From the cell containing the given text, extract its center point as [X, Y] coordinate. 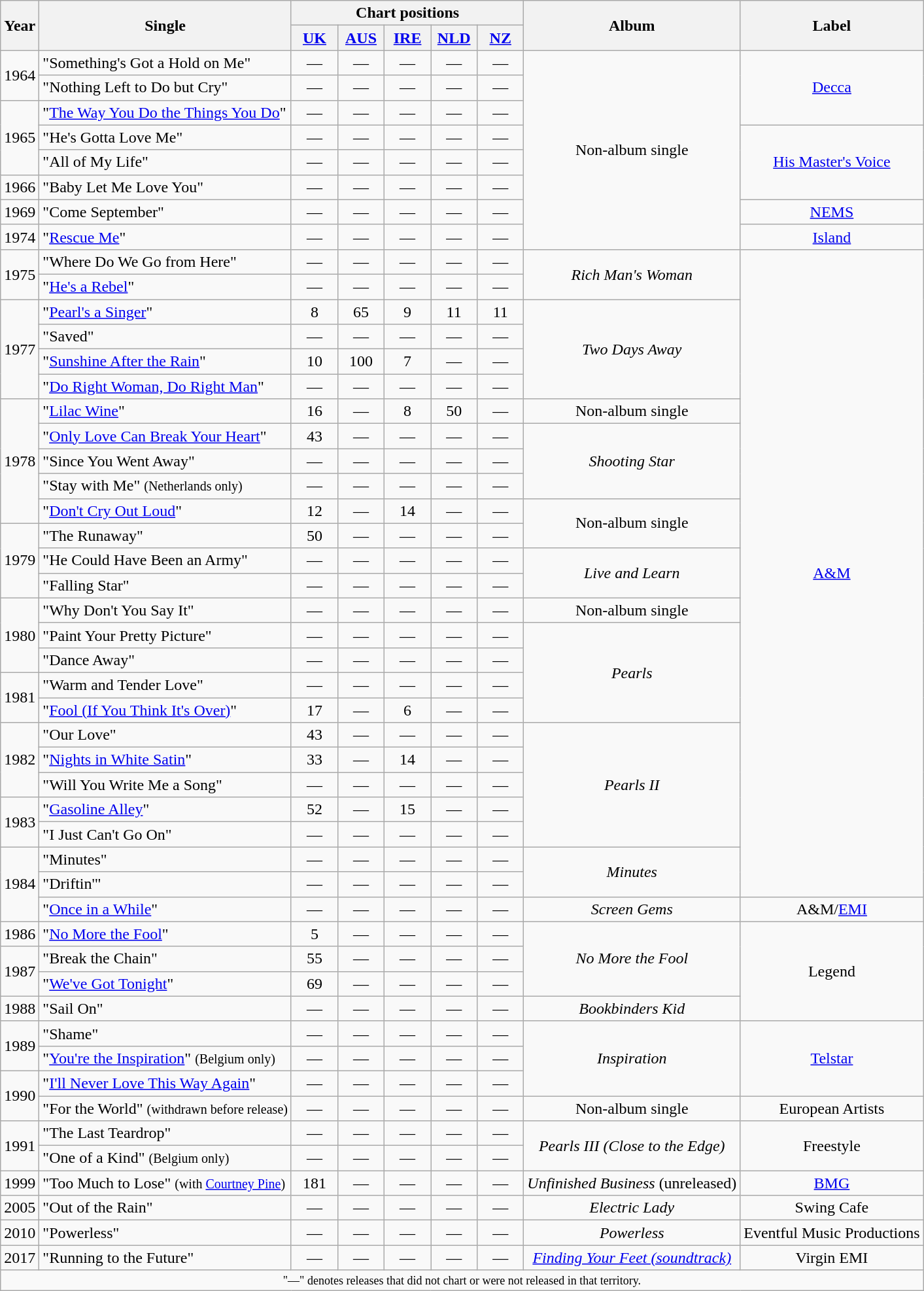
European Artists [832, 1109]
NZ [501, 38]
1999 [20, 1183]
"Shame" [165, 1033]
"No More the Fool" [165, 934]
"Sail On" [165, 1008]
A&M/EMI [832, 909]
1969 [20, 212]
"We've Got Tonight" [165, 984]
BMG [832, 1183]
"He's Gotta Love Me" [165, 137]
A&M [832, 573]
1977 [20, 349]
1983 [20, 822]
"Will You Write Me a Song" [165, 785]
"Something's Got a Hold on Me" [165, 63]
"Our Love" [165, 735]
"You're the Inspiration" (Belgium only) [165, 1058]
1989 [20, 1046]
"Since You Went Away" [165, 461]
Legend [832, 971]
7 [408, 362]
1991 [20, 1146]
1990 [20, 1095]
"Saved" [165, 337]
69 [314, 984]
"Out of the Rain" [165, 1208]
"Paint Your Pretty Picture" [165, 635]
Live and Learn [632, 573]
1964 [20, 75]
1974 [20, 237]
AUS [361, 38]
UK [314, 38]
"Pearl's a Singer" [165, 312]
1982 [20, 760]
Island [832, 237]
"Why Don't You Say It" [165, 610]
181 [314, 1183]
Label [832, 26]
Electric Lady [632, 1208]
Minutes [632, 872]
NEMS [832, 212]
"All of My Life" [165, 162]
15 [408, 810]
6 [408, 710]
100 [361, 362]
"Warm and Tender Love" [165, 685]
2017 [20, 1258]
Inspiration [632, 1058]
NLD [454, 38]
"Baby Let Me Love You" [165, 187]
Unfinished Business (unreleased) [632, 1183]
5 [314, 934]
Pearls [632, 672]
1966 [20, 187]
Powerless [632, 1233]
"Do Right Woman, Do Right Man" [165, 387]
"He Could Have Been an Army" [165, 560]
"Break the Chain" [165, 959]
"Don't Cry Out Loud" [165, 511]
"For the World" (withdrawn before release) [165, 1109]
55 [314, 959]
"The Runaway" [165, 536]
Eventful Music Productions [832, 1233]
"Only Love Can Break Your Heart" [165, 436]
"Lilac Wine" [165, 411]
IRE [408, 38]
"The Way You Do the Things You Do" [165, 112]
65 [361, 312]
Telstar [832, 1058]
"Driftin'" [165, 884]
Shooting Star [632, 461]
10 [314, 362]
Two Days Away [632, 349]
"Come September" [165, 212]
"He's a Rebel" [165, 286]
1984 [20, 884]
"—" denotes releases that did not chart or were not released in that territory. [462, 1281]
"Fool (If You Think It's Over)" [165, 710]
"Gasoline Alley" [165, 810]
1978 [20, 461]
"Sunshine After the Rain" [165, 362]
"The Last Teardrop" [165, 1133]
"Once in a While" [165, 909]
Finding Your Feet (soundtrack) [632, 1258]
"One of a Kind" (Belgium only) [165, 1158]
"Running to the Future" [165, 1258]
1986 [20, 934]
Freestyle [832, 1146]
Single [165, 26]
"Where Do We Go from Here" [165, 262]
2005 [20, 1208]
Pearls III (Close to the Edge) [632, 1146]
"Minutes" [165, 859]
"Dance Away" [165, 660]
33 [314, 760]
"Nothing Left to Do but Cry" [165, 88]
2010 [20, 1233]
Rich Man's Woman [632, 274]
"Falling Star" [165, 585]
12 [314, 511]
Decca [832, 88]
"I Just Can't Go On" [165, 835]
17 [314, 710]
1975 [20, 274]
Pearls II [632, 785]
"Powerless" [165, 1233]
1980 [20, 635]
Virgin EMI [832, 1258]
"Stay with Me" (Netherlands only) [165, 486]
9 [408, 312]
1987 [20, 971]
Bookbinders Kid [632, 1008]
Swing Cafe [832, 1208]
1981 [20, 697]
"Too Much to Lose" (with Courtney Pine) [165, 1183]
1988 [20, 1008]
No More the Fool [632, 959]
Screen Gems [632, 909]
"Rescue Me" [165, 237]
"Nights in White Satin" [165, 760]
16 [314, 411]
Album [632, 26]
Chart positions [407, 13]
"I'll Never Love This Way Again" [165, 1083]
Year [20, 26]
His Master's Voice [832, 162]
1965 [20, 137]
1979 [20, 560]
52 [314, 810]
